Provide the (X, Y) coordinate of the cell's center where the given text is located.  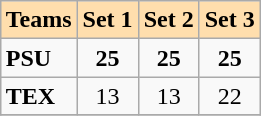
TEX (38, 96)
Teams (38, 20)
Set 1 (108, 20)
22 (230, 96)
Set 2 (168, 20)
PSU (38, 58)
Set 3 (230, 20)
